Pinpoint the cell where the given text exists, returning its [x, y] midpoint coordinate. 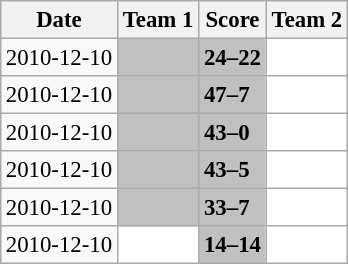
47–7 [233, 95]
24–22 [233, 57]
Team 2 [306, 20]
Team 1 [158, 20]
43–5 [233, 170]
14–14 [233, 245]
Score [233, 20]
Date [58, 20]
43–0 [233, 133]
33–7 [233, 208]
